Extract the (x, y) coordinate from the center of the cell holding the provided text.  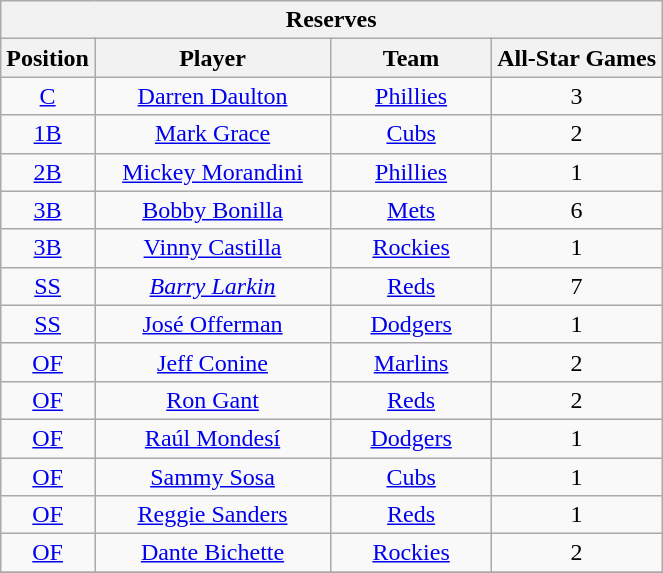
Bobby Bonilla (212, 210)
3 (577, 96)
Raúl Mondesí (212, 438)
Mets (412, 210)
All-Star Games (577, 58)
Dante Bichette (212, 553)
Mark Grace (212, 134)
Reserves (332, 20)
Team (412, 58)
Marlins (412, 362)
Player (212, 58)
Vinny Castilla (212, 248)
2B (48, 172)
6 (577, 210)
Barry Larkin (212, 286)
Sammy Sosa (212, 477)
Mickey Morandini (212, 172)
1B (48, 134)
C (48, 96)
7 (577, 286)
Jeff Conine (212, 362)
José Offerman (212, 324)
Darren Daulton (212, 96)
Reggie Sanders (212, 515)
Ron Gant (212, 400)
Position (48, 58)
